Find where the given text appears and provide that cell's center as [X, Y] coordinate. 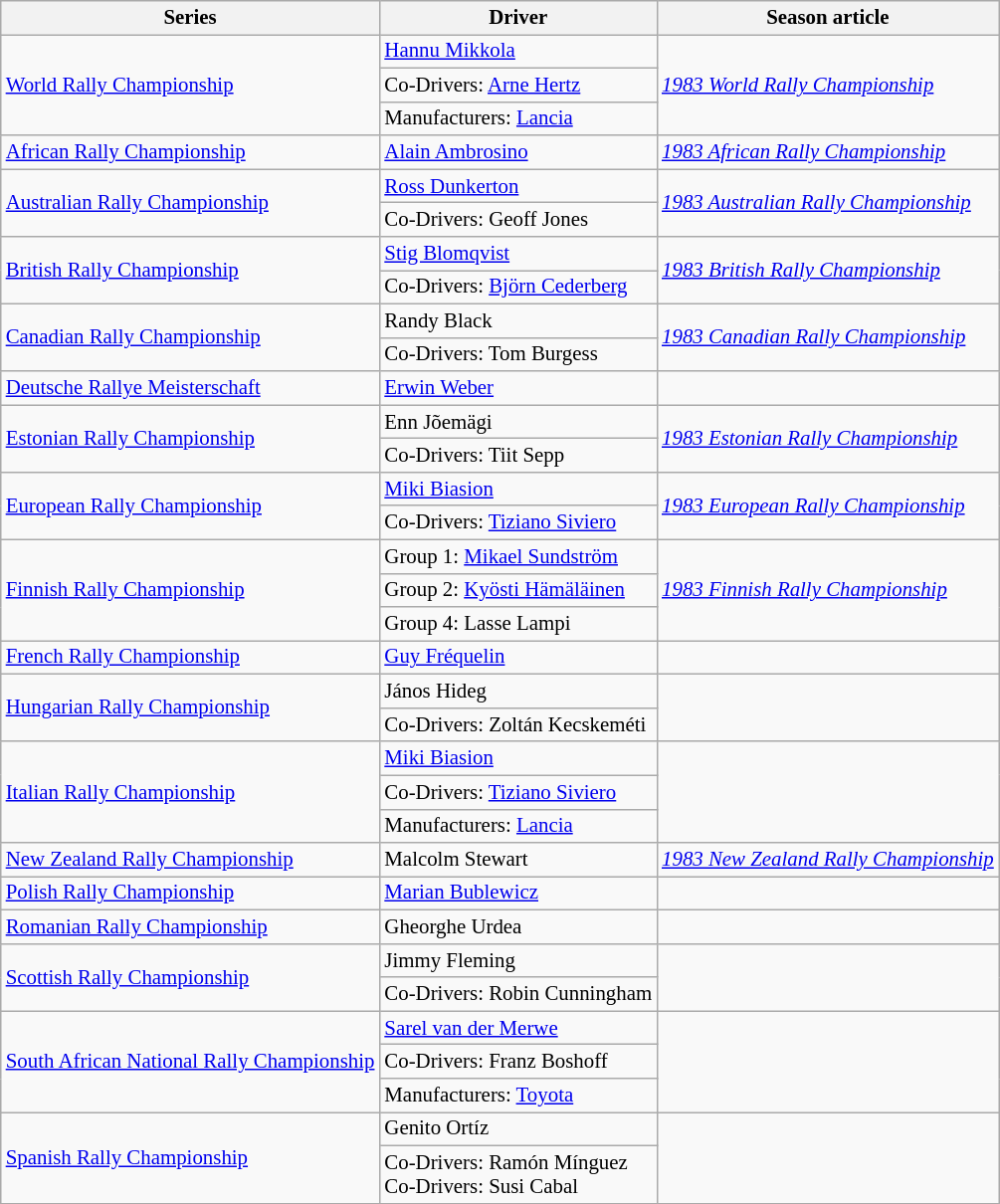
Gheorghe Urdea [517, 926]
Hungarian Rally Championship [191, 708]
Canadian Rally Championship [191, 337]
Group 1: Mikael Sundström [517, 556]
1983 Australian Rally Championship [828, 203]
World Rally Championship [191, 85]
Series [191, 18]
Enn Jõemägi [517, 422]
1983 European Rally Championship [828, 505]
Randy Black [517, 320]
Malcolm Stewart [517, 860]
Erwin Weber [517, 388]
Sarel van der Merwe [517, 1028]
Alain Ambrosino [517, 152]
Co-Drivers: Arne Hertz [517, 85]
1983 African Rally Championship [828, 152]
Romanian Rally Championship [191, 926]
Guy Fréquelin [517, 658]
Co-Drivers: Zoltán Kecskeméti [517, 724]
Group 4: Lasse Lampi [517, 624]
Driver [517, 18]
Marian Bublewicz [517, 894]
African Rally Championship [191, 152]
Scottish Rally Championship [191, 977]
1983 Finnish Rally Championship [828, 590]
Spanish Rally Championship [191, 1158]
1983 British Rally Championship [828, 271]
Co-Drivers: Franz Boshoff [517, 1062]
Genito Ortíz [517, 1129]
British Rally Championship [191, 271]
1983 Estonian Rally Championship [828, 439]
Italian Rally Championship [191, 792]
János Hideg [517, 692]
Hannu Mikkola [517, 51]
Stig Blomqvist [517, 254]
Jimmy Fleming [517, 960]
French Rally Championship [191, 658]
Season article [828, 18]
Ross Dunkerton [517, 186]
Australian Rally Championship [191, 203]
European Rally Championship [191, 505]
Co-Drivers: Tom Burgess [517, 354]
Estonian Rally Championship [191, 439]
Co-Drivers: Robin Cunningham [517, 994]
Manufacturers: Toyota [517, 1096]
1983 Canadian Rally Championship [828, 337]
Co-Drivers: Geoff Jones [517, 220]
1983 World Rally Championship [828, 85]
Deutsche Rallye Meisterschaft [191, 388]
Finnish Rally Championship [191, 590]
Group 2: Kyösti Hämäläinen [517, 590]
Co-Drivers: Tiit Sepp [517, 456]
New Zealand Rally Championship [191, 860]
Co-Drivers: Ramón MínguezCo-Drivers: Susi Cabal [517, 1174]
1983 New Zealand Rally Championship [828, 860]
Co-Drivers: Björn Cederberg [517, 287]
South African National Rally Championship [191, 1062]
Polish Rally Championship [191, 894]
